Output the (X, Y) coordinate of the center of the cell containing the given text.  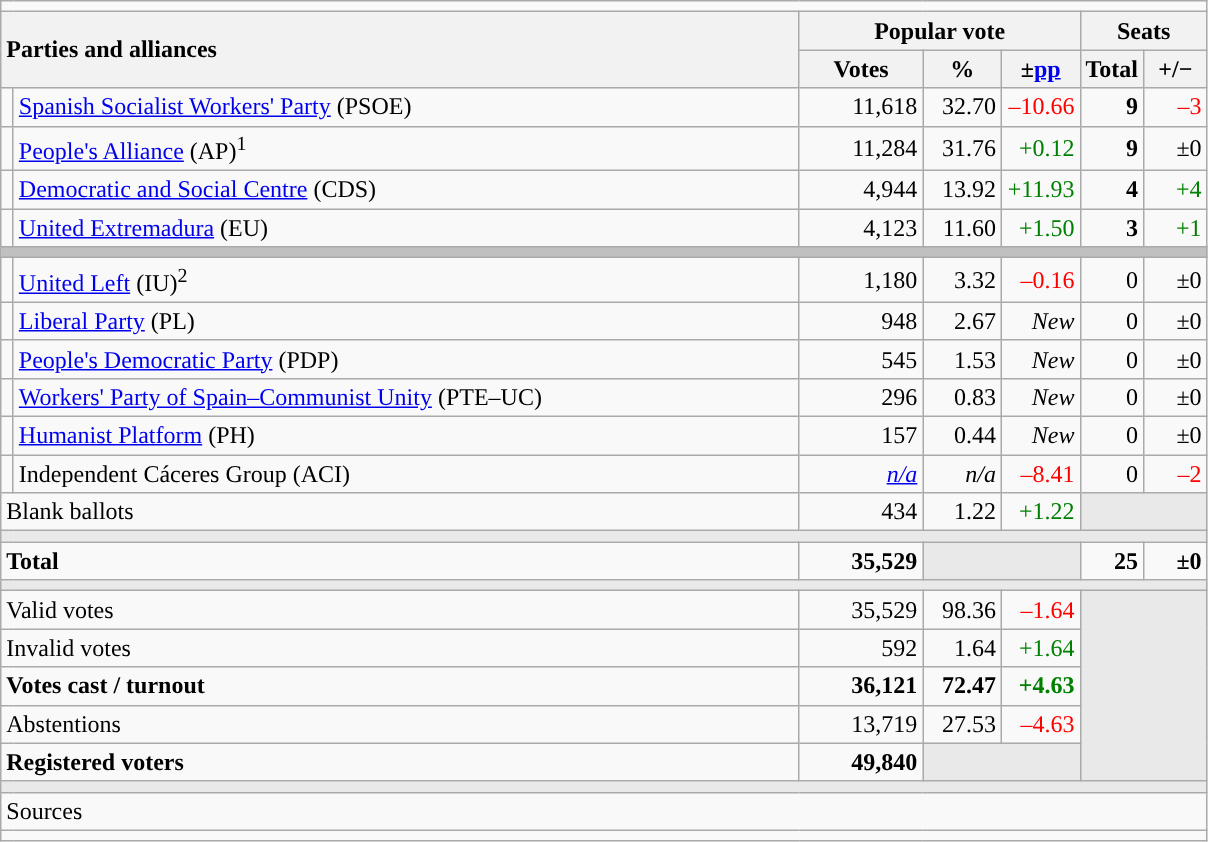
United Left (IU)2 (406, 280)
United Extremadura (EU) (406, 228)
–1.64 (1040, 610)
25 (1112, 561)
+0.12 (1040, 148)
1.53 (962, 359)
Democratic and Social Centre (CDS) (406, 190)
Blank ballots (400, 512)
0.83 (962, 397)
Registered voters (400, 762)
Valid votes (400, 610)
1,180 (861, 280)
948 (861, 321)
Workers' Party of Spain–Communist Unity (PTE–UC) (406, 397)
Humanist Platform (PH) (406, 435)
1.64 (962, 648)
98.36 (962, 610)
296 (861, 397)
–8.41 (1040, 474)
±pp (1040, 69)
Parties and alliances (400, 50)
4 (1112, 190)
–2 (1176, 474)
+11.93 (1040, 190)
Invalid votes (400, 648)
People's Alliance (AP)1 (406, 148)
545 (861, 359)
2.67 (962, 321)
0.44 (962, 435)
Sources (604, 811)
–0.16 (1040, 280)
11,618 (861, 107)
27.53 (962, 724)
–3 (1176, 107)
+1 (1176, 228)
4,944 (861, 190)
–4.63 (1040, 724)
Independent Cáceres Group (ACI) (406, 474)
36,121 (861, 686)
3.32 (962, 280)
32.70 (962, 107)
49,840 (861, 762)
+1.50 (1040, 228)
+1.64 (1040, 648)
Votes (861, 69)
3 (1112, 228)
Liberal Party (PL) (406, 321)
–10.66 (1040, 107)
592 (861, 648)
+4.63 (1040, 686)
13.92 (962, 190)
Popular vote (940, 31)
1.22 (962, 512)
72.47 (962, 686)
+/− (1176, 69)
% (962, 69)
+1.22 (1040, 512)
11.60 (962, 228)
People's Democratic Party (PDP) (406, 359)
Abstentions (400, 724)
4,123 (861, 228)
157 (861, 435)
31.76 (962, 148)
Seats (1144, 31)
434 (861, 512)
11,284 (861, 148)
+4 (1176, 190)
Spanish Socialist Workers' Party (PSOE) (406, 107)
Votes cast / turnout (400, 686)
13,719 (861, 724)
